Scan for the cell matching the given text and deliver its [x, y] coordinate at center. 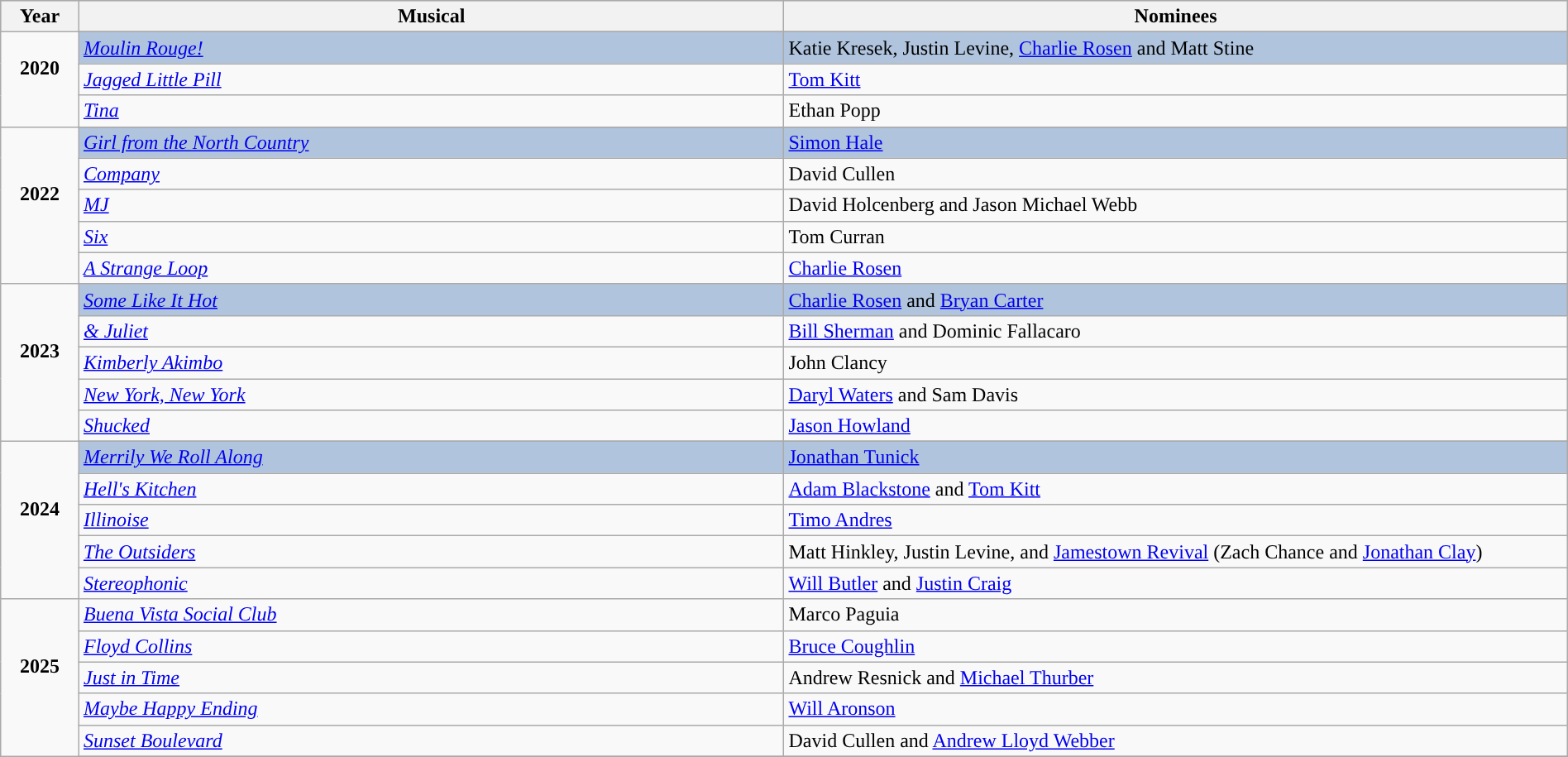
Six [432, 237]
Bruce Coughlin [1176, 646]
Tom Kitt [1176, 79]
Marco Paguia [1176, 615]
Daryl Waters and Sam Davis [1176, 395]
John Clancy [1176, 362]
Bill Sherman and Dominic Fallacaro [1176, 331]
Illinoise [432, 520]
Charlie Rosen [1176, 268]
Ethan Popp [1176, 111]
2022 [40, 205]
Adam Blackstone and Tom Kitt [1176, 489]
Moulin Rouge! [432, 48]
Shucked [432, 426]
MJ [432, 205]
Will Aronson [1176, 709]
Tina [432, 111]
Stereophonic [432, 583]
Nominees [1176, 17]
Buena Vista Social Club [432, 615]
Some Like It Hot [432, 299]
Musical [432, 17]
A Strange Loop [432, 268]
Jason Howland [1176, 426]
Charlie Rosen and Bryan Carter [1176, 299]
Matt Hinkley, Justin Levine, and Jamestown Revival (Zach Chance and Jonathan Clay) [1176, 552]
Andrew Resnick and Michael Thurber [1176, 678]
David Cullen [1176, 174]
2023 [40, 362]
Timo Andres [1176, 520]
2025 [40, 678]
Company [432, 174]
David Holcenberg and Jason Michael Webb [1176, 205]
Merrily We Roll Along [432, 458]
Tom Curran [1176, 237]
Simon Hale [1176, 142]
& Juliet [432, 331]
Sunset Boulevard [432, 740]
David Cullen and Andrew Lloyd Webber [1176, 740]
Just in Time [432, 678]
2020 [40, 79]
Will Butler and Justin Craig [1176, 583]
Floyd Collins [432, 646]
Jonathan Tunick [1176, 458]
Year [40, 17]
Kimberly Akimbo [432, 362]
The Outsiders [432, 552]
Katie Kresek, Justin Levine, Charlie Rosen and Matt Stine [1176, 48]
2024 [40, 520]
Jagged Little Pill [432, 79]
New York, New York [432, 395]
Maybe Happy Ending [432, 709]
Hell's Kitchen [432, 489]
Girl from the North Country [432, 142]
